Capture the cell that displays the provided text and extract its (X, Y) central coordinate. 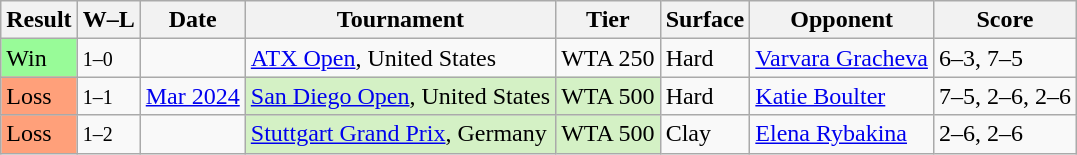
Katie Boulter (842, 96)
2–6, 2–6 (1004, 134)
Stuttgart Grand Prix, Germany (400, 134)
7–5, 2–6, 2–6 (1004, 96)
Opponent (842, 20)
Clay (705, 134)
Score (1004, 20)
Mar 2024 (192, 96)
6–3, 7–5 (1004, 58)
Win (39, 58)
1–1 (108, 96)
Varvara Gracheva (842, 58)
Surface (705, 20)
Date (192, 20)
1–2 (108, 134)
San Diego Open, United States (400, 96)
WTA 250 (608, 58)
Result (39, 20)
Tournament (400, 20)
1–0 (108, 58)
ATX Open, United States (400, 58)
Elena Rybakina (842, 134)
Tier (608, 20)
W–L (108, 20)
